Extract the [X, Y] coordinate from the center of the cell holding the provided text.  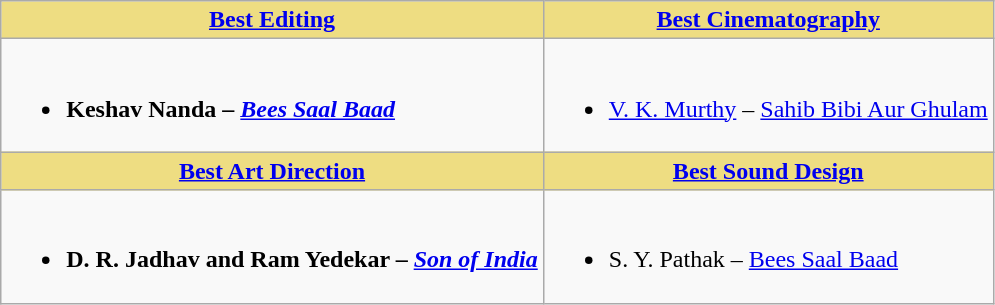
Best Cinematography [768, 20]
Best Editing [272, 20]
Best Art Direction [272, 171]
D. R. Jadhav and Ram Yedekar – Son of India [272, 246]
S. Y. Pathak – Bees Saal Baad [768, 246]
Keshav Nanda – Bees Saal Baad [272, 96]
V. K. Murthy – Sahib Bibi Aur Ghulam [768, 96]
Best Sound Design [768, 171]
